Extract the (x, y) coordinate from the center of the cell holding the provided text.  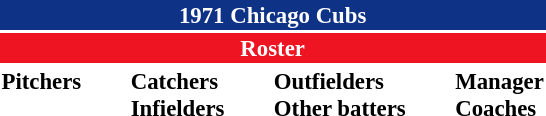
Roster (272, 48)
1971 Chicago Cubs (272, 15)
